Identify which cell holds the provided text, then report its (X, Y) central coordinate. 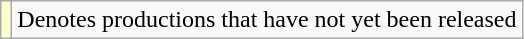
Denotes productions that have not yet been released (267, 20)
